Return the [x, y] coordinate for the center point of the cell that contains the specified text.  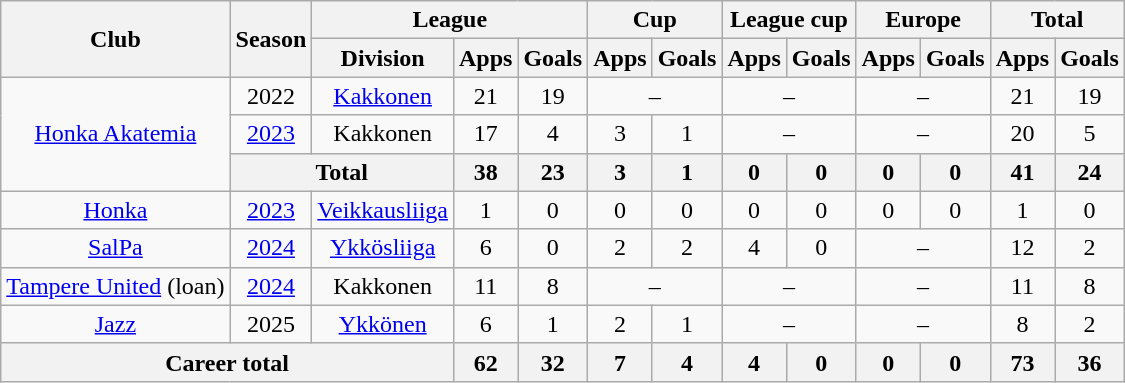
League cup [789, 20]
Ykkösliiga [383, 248]
38 [485, 172]
League [450, 20]
5 [1090, 134]
Tampere United (loan) [116, 286]
Division [383, 58]
Honka Akatemia [116, 134]
23 [553, 172]
Europe [923, 20]
7 [620, 362]
Honka [116, 210]
12 [1022, 248]
SalPa [116, 248]
Jazz [116, 324]
17 [485, 134]
Club [116, 39]
20 [1022, 134]
73 [1022, 362]
Season [271, 39]
Cup [655, 20]
Career total [228, 362]
2022 [271, 96]
Veikkausliiga [383, 210]
36 [1090, 362]
Ykkönen [383, 324]
32 [553, 362]
24 [1090, 172]
41 [1022, 172]
62 [485, 362]
2025 [271, 324]
